Capture the cell that displays the provided text and extract its (X, Y) central coordinate. 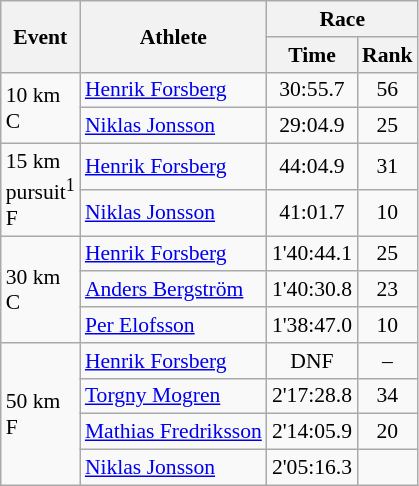
Race (342, 19)
Mathias Fredriksson (174, 432)
29:04.9 (312, 126)
41:01.7 (312, 213)
Time (312, 55)
Event (40, 36)
30:55.7 (312, 90)
31 (388, 167)
1'38:47.0 (312, 325)
Per Elofsson (174, 325)
10 km C (40, 108)
2'14:05.9 (312, 432)
30 km C (40, 290)
15 km pursuit1 F (40, 190)
2'17:28.8 (312, 396)
23 (388, 290)
Torgny Mogren (174, 396)
56 (388, 90)
Rank (388, 55)
Anders Bergström (174, 290)
Athlete (174, 36)
20 (388, 432)
44:04.9 (312, 167)
1'40:44.1 (312, 254)
– (388, 361)
1'40:30.8 (312, 290)
34 (388, 396)
2'05:16.3 (312, 468)
50 km F (40, 414)
DNF (312, 361)
